Locate the cell with the specified text and output its (X, Y) center coordinate. 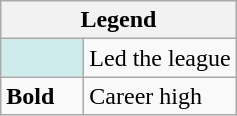
Led the league (160, 58)
Legend (118, 20)
Bold (42, 96)
Career high (160, 96)
